Identify which cell holds the provided text, then report its (X, Y) central coordinate. 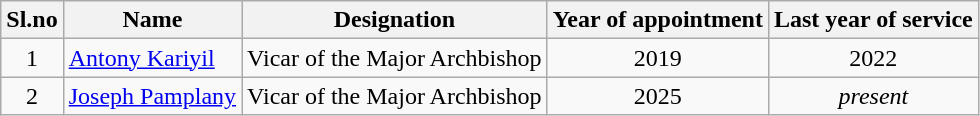
Year of appointment (658, 20)
Sl.no (32, 20)
2022 (873, 58)
Last year of service (873, 20)
Joseph Pamplany (152, 96)
Designation (395, 20)
2 (32, 96)
1 (32, 58)
2025 (658, 96)
Antony Kariyil (152, 58)
2019 (658, 58)
present (873, 96)
Name (152, 20)
